From the cell containing the given text, extract its center point as (X, Y) coordinate. 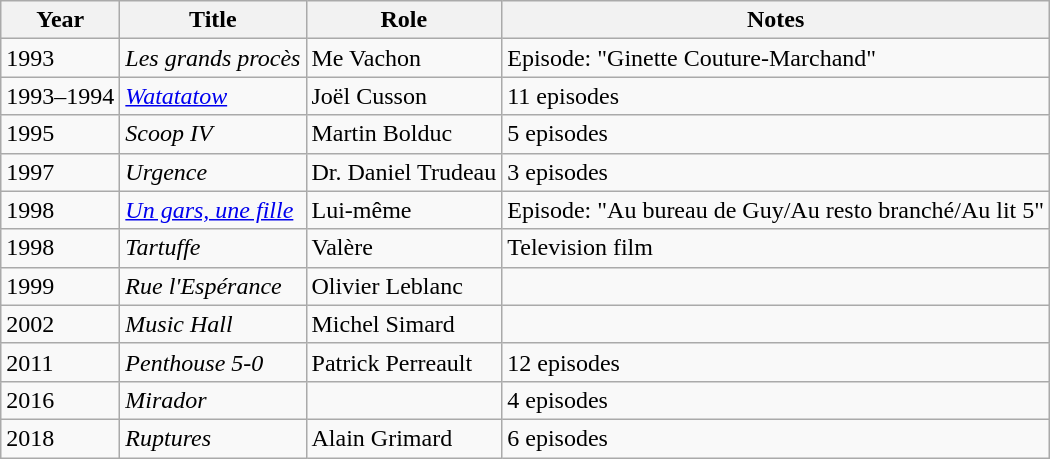
Urgence (213, 172)
Les grands procès (213, 58)
Music Hall (213, 324)
Episode: "Au bureau de Guy/Au resto branché/Au lit 5" (776, 210)
Tartuffe (213, 248)
5 episodes (776, 134)
Me Vachon (404, 58)
2002 (60, 324)
Year (60, 20)
2011 (60, 362)
1993 (60, 58)
Television film (776, 248)
Patrick Perreault (404, 362)
Title (213, 20)
11 episodes (776, 96)
1997 (60, 172)
Notes (776, 20)
Role (404, 20)
Un gars, une fille (213, 210)
Lui-même (404, 210)
12 episodes (776, 362)
Ruptures (213, 438)
Rue l'Espérance (213, 286)
Scoop IV (213, 134)
Martin Bolduc (404, 134)
Episode: "Ginette Couture-Marchand" (776, 58)
Michel Simard (404, 324)
4 episodes (776, 400)
2018 (60, 438)
Valère (404, 248)
Dr. Daniel Trudeau (404, 172)
Mirador (213, 400)
1999 (60, 286)
Penthouse 5-0 (213, 362)
1995 (60, 134)
Alain Grimard (404, 438)
1993–1994 (60, 96)
Olivier Leblanc (404, 286)
2016 (60, 400)
Joël Cusson (404, 96)
Watatatow (213, 96)
6 episodes (776, 438)
3 episodes (776, 172)
